From the cell containing the given text, extract its center point as [X, Y] coordinate. 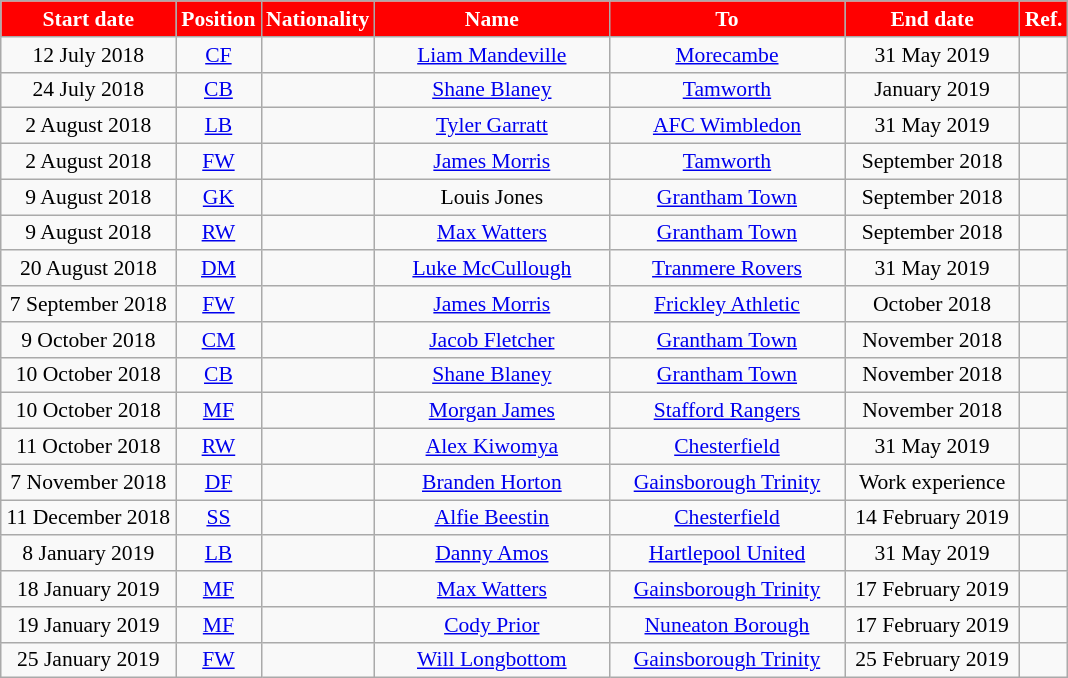
25 February 2019 [932, 660]
Louis Jones [492, 197]
Alex Kiwomya [492, 447]
Name [492, 19]
October 2018 [932, 304]
January 2019 [932, 90]
12 July 2018 [88, 55]
7 November 2018 [88, 482]
8 January 2019 [88, 554]
Start date [88, 19]
CM [218, 340]
Liam Mandeville [492, 55]
Danny Amos [492, 554]
11 October 2018 [88, 447]
Jacob Fletcher [492, 340]
Tyler Garratt [492, 126]
11 December 2018 [88, 518]
Stafford Rangers [726, 411]
SS [218, 518]
Frickley Athletic [726, 304]
18 January 2019 [88, 589]
DM [218, 269]
To [726, 19]
7 September 2018 [88, 304]
CF [218, 55]
AFC Wimbledon [726, 126]
Branden Horton [492, 482]
End date [932, 19]
Tranmere Rovers [726, 269]
Morgan James [492, 411]
24 July 2018 [88, 90]
25 January 2019 [88, 660]
9 October 2018 [88, 340]
Will Longbottom [492, 660]
Hartlepool United [726, 554]
GK [218, 197]
Luke McCullough [492, 269]
Position [218, 19]
14 February 2019 [932, 518]
Nuneaton Borough [726, 625]
19 January 2019 [88, 625]
Work experience [932, 482]
Morecambe [726, 55]
Alfie Beestin [492, 518]
Ref. [1044, 19]
Cody Prior [492, 625]
DF [218, 482]
20 August 2018 [88, 269]
Nationality [318, 19]
